Find where the given text appears and provide that cell's center as (X, Y) coordinate. 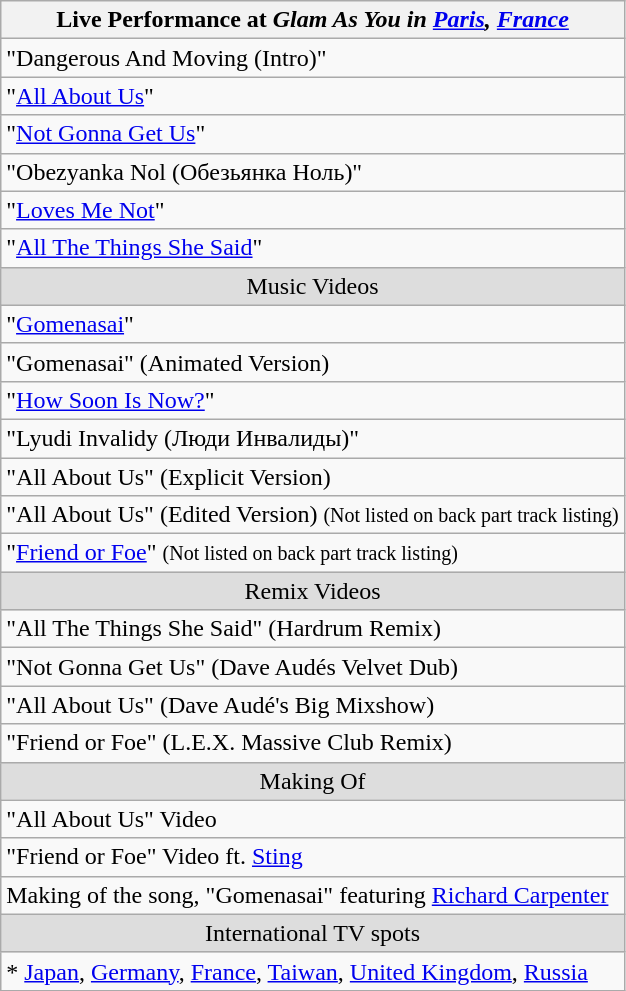
"Not Gonna Get Us" (313, 134)
"Dangerous And Moving (Intro)" (313, 58)
"Friend or Foe" Video ft. Sting (313, 857)
"Friend or Foe" (L.E.X. Massive Club Remix) (313, 743)
Live Performance at Glam As You in Paris, France (313, 20)
"All The Things She Said" (313, 248)
"All About Us" (Dave Audé's Big Mixshow) (313, 705)
Remix Videos (313, 591)
"Loves Me Not" (313, 210)
"All About Us" Video (313, 819)
"Gomenasai" (313, 324)
"All The Things She Said" (Hardrum Remix) (313, 629)
International TV spots (313, 933)
"Not Gonna Get Us" (Dave Audés Velvet Dub) (313, 667)
"Gomenasai" (Animated Version) (313, 362)
"How Soon Is Now?" (313, 400)
"Friend or Foe" (Not listed on back part track listing) (313, 553)
* Japan, Germany, France, Taiwan, United Kingdom, Russia (313, 971)
Music Videos (313, 286)
"Obezyanka Nol (Обезьянка Ноль)" (313, 172)
"Lyudi Invalidy (Люди Инвалиды)" (313, 438)
"All About Us" (Edited Version) (Not listed on back part track listing) (313, 515)
Making of the song, "Gomenasai" featuring Richard Carpenter (313, 895)
"All About Us" (313, 96)
Making Of (313, 781)
"All About Us" (Explicit Version) (313, 477)
